Scan for the cell matching the given text and deliver its (X, Y) coordinate at center. 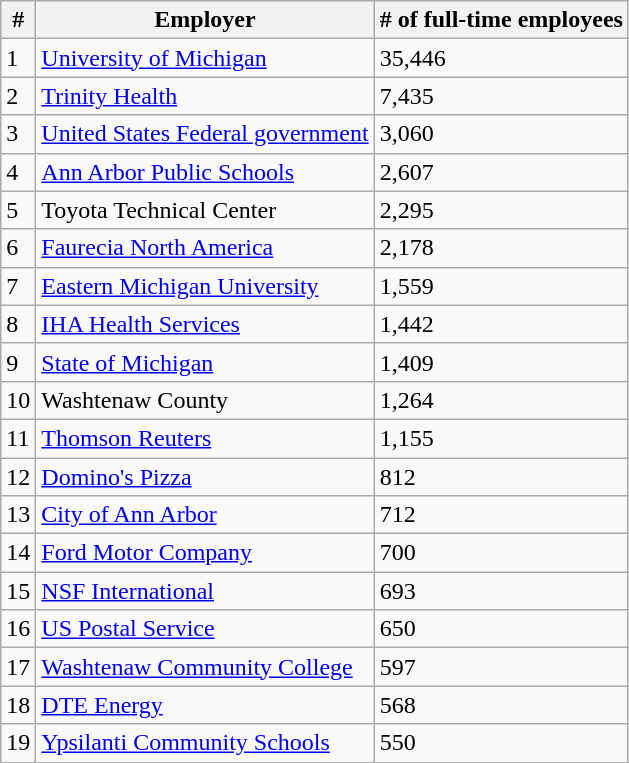
13 (18, 515)
2,178 (501, 248)
Employer (205, 20)
Ypsilanti Community Schools (205, 743)
17 (18, 667)
Washtenaw Community College (205, 667)
US Postal Service (205, 629)
5 (18, 210)
Faurecia North America (205, 248)
1,559 (501, 286)
# (18, 20)
568 (501, 705)
8 (18, 324)
18 (18, 705)
Ford Motor Company (205, 553)
712 (501, 515)
University of Michigan (205, 58)
14 (18, 553)
700 (501, 553)
11 (18, 438)
4 (18, 172)
3 (18, 134)
2 (18, 96)
Domino's Pizza (205, 477)
10 (18, 400)
# of full-time employees (501, 20)
DTE Energy (205, 705)
NSF International (205, 591)
1,442 (501, 324)
7,435 (501, 96)
Thomson Reuters (205, 438)
1,264 (501, 400)
7 (18, 286)
16 (18, 629)
Ann Arbor Public Schools (205, 172)
19 (18, 743)
35,446 (501, 58)
2,607 (501, 172)
United States Federal government (205, 134)
597 (501, 667)
650 (501, 629)
550 (501, 743)
Eastern Michigan University (205, 286)
2,295 (501, 210)
693 (501, 591)
City of Ann Arbor (205, 515)
IHA Health Services (205, 324)
Washtenaw County (205, 400)
9 (18, 362)
Trinity Health (205, 96)
1,409 (501, 362)
6 (18, 248)
12 (18, 477)
812 (501, 477)
Toyota Technical Center (205, 210)
1 (18, 58)
3,060 (501, 134)
15 (18, 591)
State of Michigan (205, 362)
1,155 (501, 438)
